Determine the [X, Y] coordinate at the center of the cell enclosing the given text.  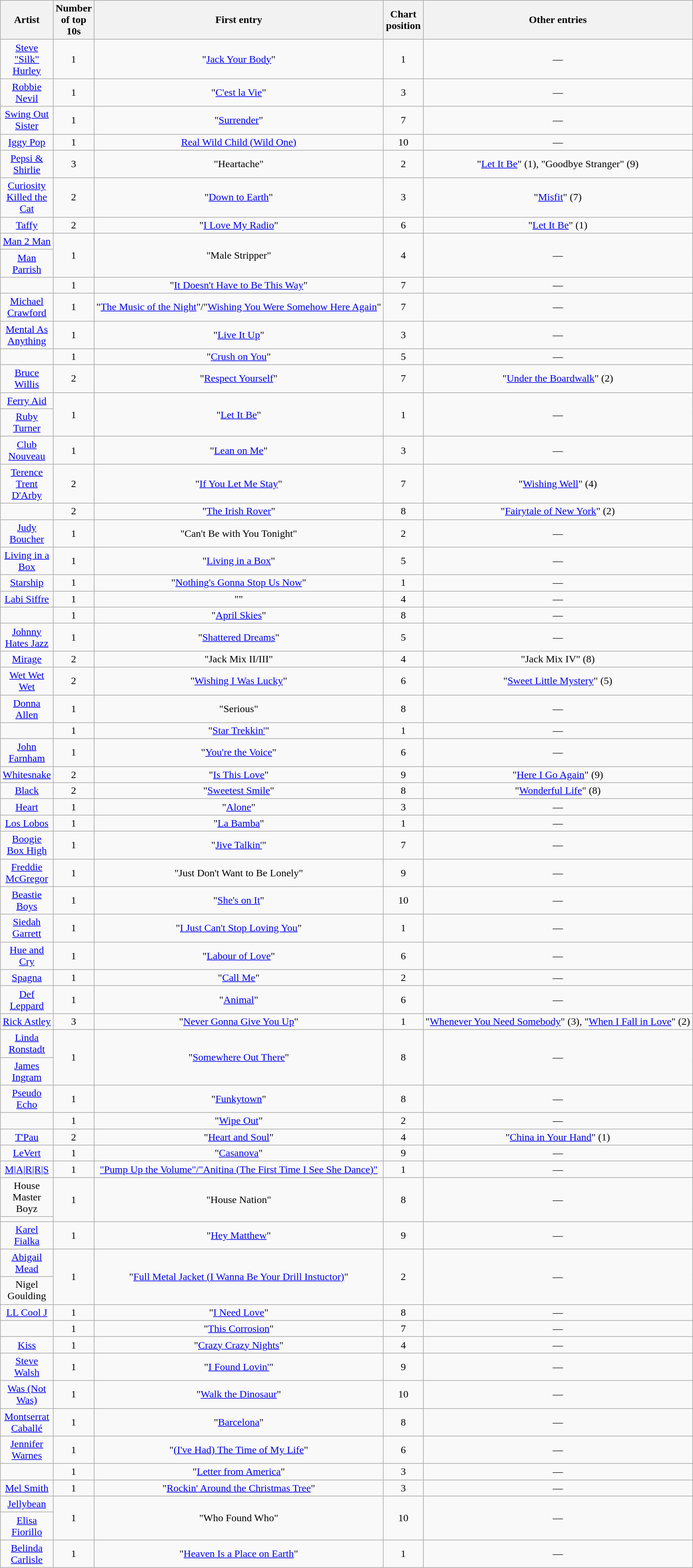
"Surrender" [239, 120]
"Heart and Soul" [239, 1137]
T'Pau [27, 1137]
Beastie Boys [27, 900]
"I Love My Radio" [239, 225]
Other entries [558, 20]
"Wishing Well" (4) [558, 484]
"Rockin' Around the Christmas Tree" [239, 1488]
House Master Boyz [27, 1197]
Linda Ronstadt [27, 1043]
Curiosity Killed the Cat [27, 197]
Living in a Box [27, 561]
"She's on It" [239, 900]
"Here I Go Again" (9) [558, 775]
Iggy Pop [27, 142]
LeVert [27, 1153]
"C'est la Vie" [239, 93]
"Animal" [239, 1000]
"If You Let Me Stay" [239, 484]
"House Nation" [239, 1200]
"" [239, 599]
Terence Trent D'Arby [27, 484]
Heart [27, 807]
"Live It Up" [239, 334]
Taffy [27, 225]
"You're the Voice" [239, 753]
Freddie McGregor [27, 873]
Def Leppard [27, 1000]
"Is This Love" [239, 775]
"Fairytale of New York" (2) [558, 511]
Kiss [27, 1345]
"Somewhere Out There" [239, 1057]
"Wonderful Life" (8) [558, 791]
Swing Out Sister [27, 120]
"Wipe Out" [239, 1121]
"Just Don't Want to Be Lonely" [239, 873]
Steve Walsh [27, 1366]
Man Parrish [27, 263]
"Heartache" [239, 164]
"Pump Up the Volume"/"Anitina (The First Time I See She Dance)" [239, 1169]
Hue and Cry [27, 955]
Michael Crawford [27, 307]
"Labour of Love" [239, 955]
John Farnham [27, 753]
"Jive Talkin'" [239, 845]
"Crazy Crazy Nights" [239, 1345]
"Respect Yourself" [239, 379]
"(I've Had) The Time of My Life" [239, 1450]
Starship [27, 583]
Mirage [27, 659]
"It Doesn't Have to Be This Way" [239, 285]
"Sweet Little Mystery" (5) [558, 681]
"Jack Mix II/III" [239, 659]
"The Music of the Night"/"Wishing You Were Somehow Here Again" [239, 307]
Judy Boucher [27, 533]
"Heaven Is a Place on Earth" [239, 1554]
"Jack Mix IV" (8) [558, 659]
"Nothing's Gonna Stop Us Now" [239, 583]
Belinda Carlisle [27, 1554]
Whitesnake [27, 775]
"Jack Your Body" [239, 59]
Jennifer Warnes [27, 1450]
"Barcelona" [239, 1422]
"Letter from America" [239, 1472]
Man 2 Man [27, 241]
Pseudo Echo [27, 1099]
"Crush on You" [239, 357]
James Ingram [27, 1071]
Number of top 10s [74, 20]
Nigel Goulding [27, 1291]
"Never Gonna Give You Up" [239, 1021]
Donna Allen [27, 709]
"Let It Be" (1), "Goodbye Stranger" (9) [558, 164]
"Lean on Me" [239, 450]
Siedah Garrett [27, 928]
"La Bamba" [239, 823]
"Male Stripper" [239, 255]
Ruby Turner [27, 423]
Black [27, 791]
"April Skies" [239, 615]
"Down to Earth" [239, 197]
Ferry Aid [27, 401]
"Whenever You Need Somebody" (3), "When I Fall in Love" (2) [558, 1021]
Karel Fialka [27, 1235]
"Casanova" [239, 1153]
"Can't Be with You Tonight" [239, 533]
Chart position [403, 20]
"Wishing I Was Lucky" [239, 681]
"Walk the Dinosaur" [239, 1394]
"Who Found Who" [239, 1518]
"China in Your Hand" (1) [558, 1137]
Jellybean [27, 1504]
"The Irish Rover" [239, 511]
Was (Not Was) [27, 1394]
Robbie Nevil [27, 93]
M|A|R|R|S [27, 1169]
Labi Siffre [27, 599]
LL Cool J [27, 1312]
"Let It Be" (1) [558, 225]
"This Corrosion" [239, 1329]
"Hey Matthew" [239, 1235]
Mel Smith [27, 1488]
"I Need Love" [239, 1312]
"Living in a Box" [239, 561]
"Under the Boardwalk" (2) [558, 379]
Abigail Mead [27, 1263]
Artist [27, 20]
Bruce Willis [27, 379]
Los Lobos [27, 823]
Mental As Anything [27, 334]
Montserrat Caballé [27, 1422]
Pepsi & Shirlie [27, 164]
"Call Me" [239, 978]
Real Wild Child (Wild One) [239, 142]
"Star Trekkin'" [239, 731]
Johnny Hates Jazz [27, 637]
"Sweetest Smile" [239, 791]
"Funkytown" [239, 1099]
"Serious" [239, 709]
"Full Metal Jacket (I Wanna Be Your Drill Instuctor)" [239, 1277]
Elisa Fiorillo [27, 1526]
Club Nouveau [27, 450]
Boogie Box High [27, 845]
"Misfit" (7) [558, 197]
Wet Wet Wet [27, 681]
Spagna [27, 978]
"Alone" [239, 807]
"I Found Lovin'" [239, 1366]
Steve "Silk" Hurley [27, 59]
"Let It Be" [239, 414]
"I Just Can't Stop Loving You" [239, 928]
Rick Astley [27, 1021]
"Shattered Dreams" [239, 637]
First entry [239, 20]
